Identify which cell holds the provided text, then report its (X, Y) central coordinate. 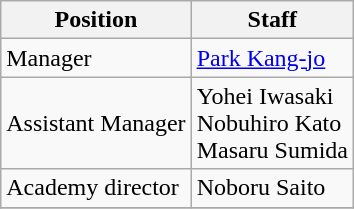
Noboru Saito (272, 188)
Staff (272, 20)
Assistant Manager (96, 123)
Manager (96, 58)
Position (96, 20)
Academy director (96, 188)
Park Kang-jo (272, 58)
Yohei Iwasaki Nobuhiro Kato Masaru Sumida (272, 123)
